Scan for the cell matching the given text and deliver its [X, Y] coordinate at center. 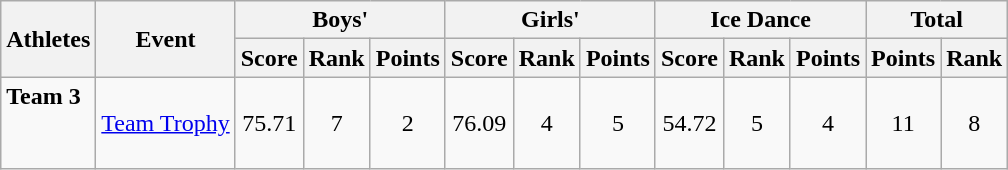
7 [336, 123]
75.71 [269, 123]
11 [904, 123]
Boys' [340, 20]
Ice Dance [760, 20]
Girls' [550, 20]
Total [937, 20]
Athletes [48, 39]
8 [974, 123]
54.72 [689, 123]
Event [166, 39]
2 [408, 123]
Team 3 [48, 123]
Team Trophy [166, 123]
76.09 [479, 123]
